Identify which cell holds the provided text, then report its [X, Y] central coordinate. 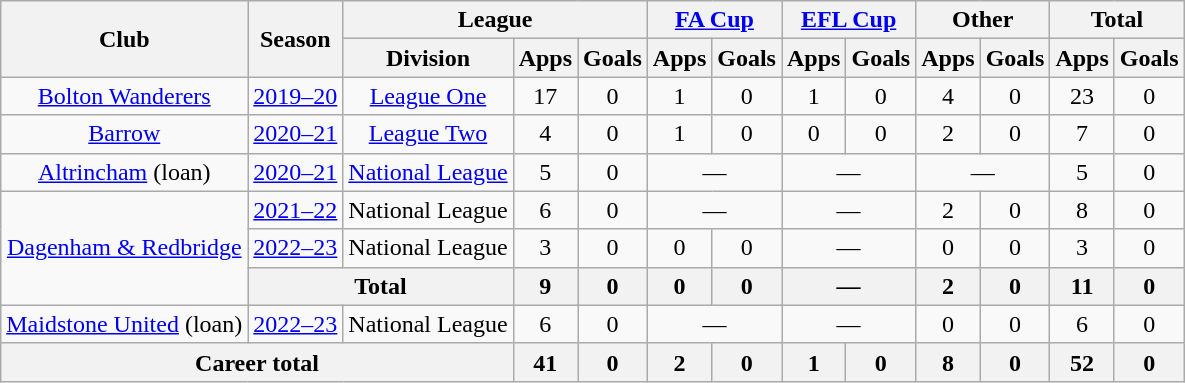
Club [124, 39]
2019–20 [296, 96]
52 [1082, 362]
Career total [257, 362]
League One [428, 96]
Bolton Wanderers [124, 96]
EFL Cup [849, 20]
2021–22 [296, 210]
League Two [428, 134]
Other [983, 20]
Maidstone United (loan) [124, 324]
41 [545, 362]
11 [1082, 286]
17 [545, 96]
Season [296, 39]
Altrincham (loan) [124, 172]
Dagenham & Redbridge [124, 248]
Division [428, 58]
Barrow [124, 134]
League [495, 20]
9 [545, 286]
7 [1082, 134]
FA Cup [714, 20]
23 [1082, 96]
